From the cell containing the given text, extract its center point as [x, y] coordinate. 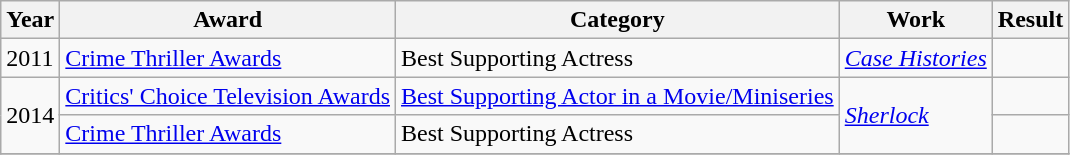
Result [1030, 20]
2014 [30, 115]
Case Histories [916, 58]
Critics' Choice Television Awards [228, 96]
Best Supporting Actor in a Movie/Miniseries [618, 96]
Sherlock [916, 115]
Category [618, 20]
Work [916, 20]
2011 [30, 58]
Year [30, 20]
Award [228, 20]
